Output the [X, Y] coordinate of the center of the cell containing the given text.  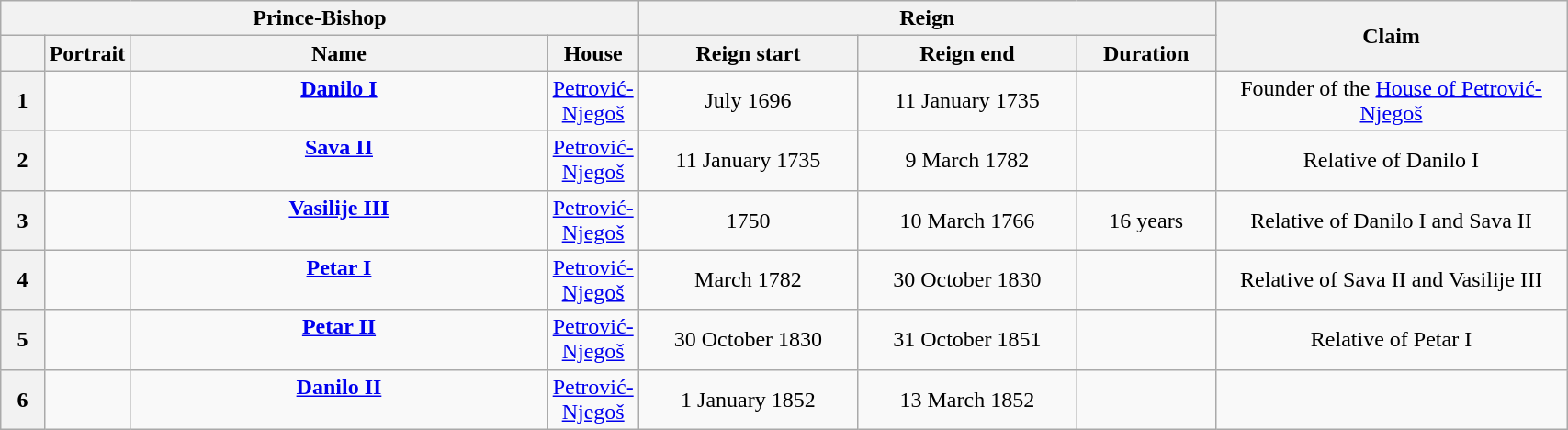
Petar I [339, 279]
Portrait [87, 53]
1750 [748, 221]
Founder of the House of Petrović-Njegoš [1391, 101]
16 years [1146, 221]
Claim [1391, 36]
Vasilije III [339, 221]
10 March 1766 [967, 221]
Petar II [339, 340]
1 [22, 101]
3 [22, 221]
Duration [1146, 53]
Relative of Danilo I [1391, 160]
4 [22, 279]
March 1782 [748, 279]
13 March 1852 [967, 399]
Danilo II [339, 399]
Danilo I [339, 101]
Name [339, 53]
Relative of Danilo I and Sava II [1391, 221]
Relative of Sava II and Vasilije III [1391, 279]
9 March 1782 [967, 160]
Sava II [339, 160]
Reign end [967, 53]
Prince-Bishop [320, 18]
1 January 1852 [748, 399]
Reign [927, 18]
2 [22, 160]
Reign start [748, 53]
House [593, 53]
Relative of Petar I [1391, 340]
5 [22, 340]
31 October 1851 [967, 340]
July 1696 [748, 101]
6 [22, 399]
